Provide the (x, y) coordinate of the cell's center where the given text is located.  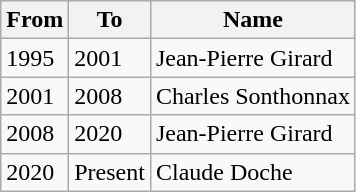
Present (110, 172)
Claude Doche (252, 172)
Charles Sonthonnax (252, 96)
From (35, 20)
Name (252, 20)
To (110, 20)
1995 (35, 58)
